Determine the [X, Y] coordinate at the center of the cell enclosing the given text.  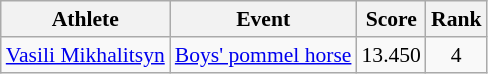
13.450 [390, 55]
Boys' pommel horse [264, 55]
Event [264, 19]
Score [390, 19]
Rank [456, 19]
Vasili Mikhalitsyn [86, 55]
4 [456, 55]
Athlete [86, 19]
